Capture the cell that displays the provided text and extract its [x, y] central coordinate. 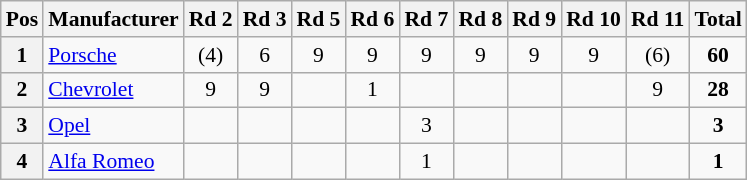
(4) [211, 55]
Rd 8 [480, 19]
Opel [113, 126]
Rd 11 [658, 19]
Rd 7 [426, 19]
Alfa Romeo [113, 162]
28 [718, 90]
(6) [658, 55]
Rd 5 [319, 19]
Rd 9 [534, 19]
Total [718, 19]
4 [22, 162]
Manufacturer [113, 19]
6 [265, 55]
Rd 10 [594, 19]
60 [718, 55]
Rd 3 [265, 19]
Chevrolet [113, 90]
Rd 2 [211, 19]
Porsche [113, 55]
Pos [22, 19]
Rd 6 [372, 19]
2 [22, 90]
